Identify which cell holds the provided text, then report its (X, Y) central coordinate. 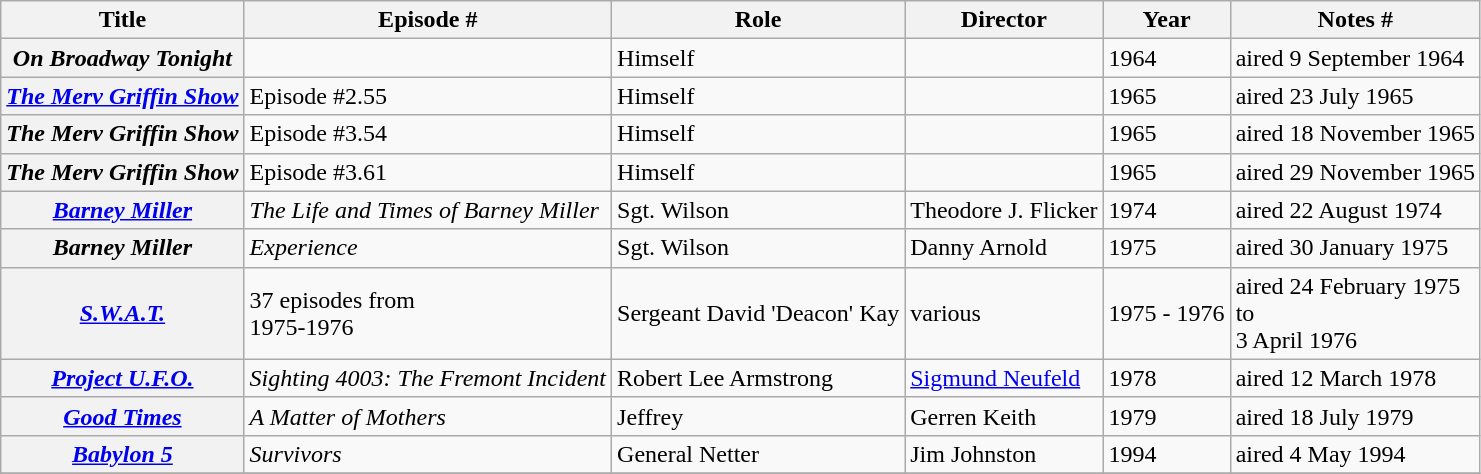
aired 12 March 1978 (1355, 378)
General Netter (758, 454)
Episode #2.55 (428, 96)
Jim Johnston (1004, 454)
Episode # (428, 20)
aired 18 November 1965 (1355, 134)
Episode #3.61 (428, 172)
A Matter of Mothers (428, 416)
1979 (1166, 416)
Year (1166, 20)
37 episodes from 1975-1976 (428, 313)
aired 18 July 1979 (1355, 416)
1964 (1166, 58)
Survivors (428, 454)
aired 22 August 1974 (1355, 210)
various (1004, 313)
Director (1004, 20)
1978 (1166, 378)
Project U.F.O. (122, 378)
Notes # (1355, 20)
Robert Lee Armstrong (758, 378)
On Broadway Tonight (122, 58)
Jeffrey (758, 416)
aired 29 November 1965 (1355, 172)
Sergeant David 'Deacon' Kay (758, 313)
Gerren Keith (1004, 416)
1994 (1166, 454)
1975 - 1976 (1166, 313)
Sigmund Neufeld (1004, 378)
aired 23 July 1965 (1355, 96)
1975 (1166, 248)
Theodore J. Flicker (1004, 210)
Danny Arnold (1004, 248)
Episode #3.54 (428, 134)
aired 30 January 1975 (1355, 248)
Babylon 5 (122, 454)
Role (758, 20)
1974 (1166, 210)
aired 4 May 1994 (1355, 454)
aired 9 September 1964 (1355, 58)
aired 24 February 1975to3 April 1976 (1355, 313)
The Life and Times of Barney Miller (428, 210)
Sighting 4003: The Fremont Incident (428, 378)
S.W.A.T. (122, 313)
Experience (428, 248)
Title (122, 20)
Good Times (122, 416)
